Extract the [X, Y] coordinate from the center of the cell holding the provided text.  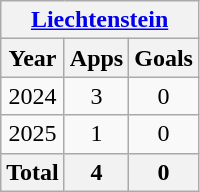
2024 [33, 96]
Liechtenstein [100, 20]
2025 [33, 134]
Year [33, 58]
Total [33, 172]
3 [96, 96]
1 [96, 134]
Goals [164, 58]
4 [96, 172]
Apps [96, 58]
